From the cell containing the given text, extract its center point as (x, y) coordinate. 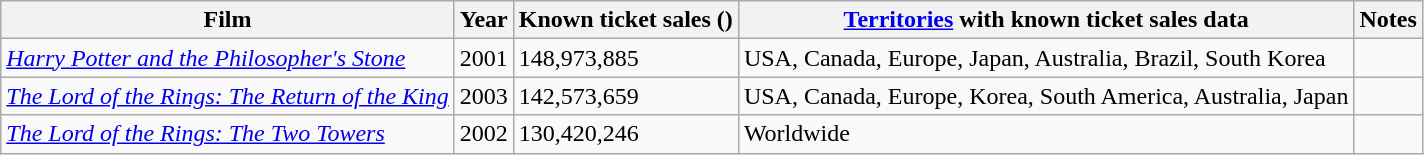
USA, Canada, Europe, Korea, South America, Australia, Japan (1046, 96)
142,573,659 (626, 96)
Film (228, 20)
2003 (484, 96)
148,973,885 (626, 58)
Notes (1388, 20)
USA, Canada, Europe, Japan, Australia, Brazil, South Korea (1046, 58)
The Lord of the Rings: The Two Towers (228, 134)
2002 (484, 134)
The Lord of the Rings: The Return of the King (228, 96)
Worldwide (1046, 134)
Known ticket sales () (626, 20)
Harry Potter and the Philosopher's Stone (228, 58)
130,420,246 (626, 134)
Territories with known ticket sales data (1046, 20)
Year (484, 20)
2001 (484, 58)
